Pinpoint the cell where the given text exists, returning its [X, Y] midpoint coordinate. 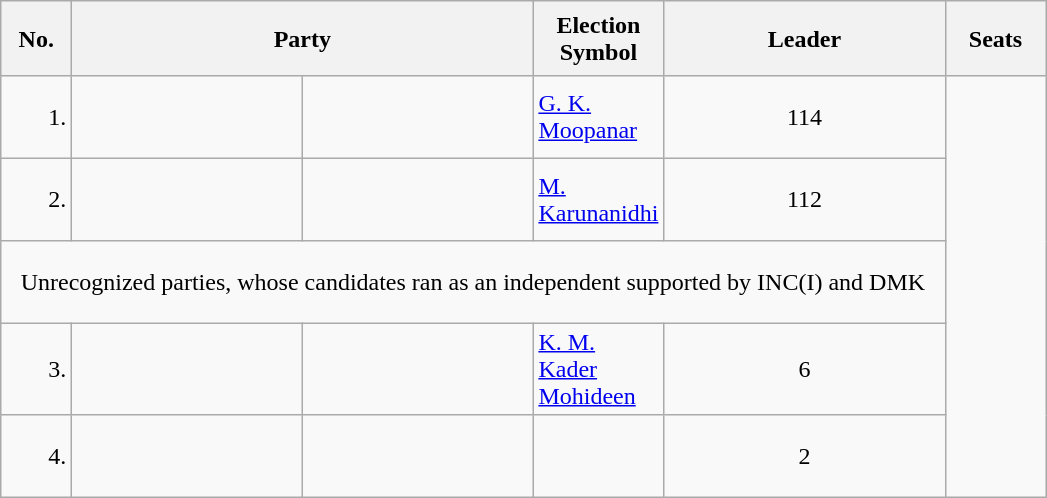
4. [36, 456]
Seats [996, 38]
3. [36, 369]
Election Symbol [598, 38]
G. K. Moopanar [598, 117]
6 [804, 369]
No. [36, 38]
2 [804, 456]
Unrecognized parties, whose candidates ran as an independent supported by INC(I) and DMK [473, 282]
Party [302, 38]
2. [36, 199]
1. [36, 117]
K. M. Kader Mohideen [598, 369]
112 [804, 199]
Leader [804, 38]
114 [804, 117]
M. Karunanidhi [598, 199]
